Find where the given text appears and provide that cell's center as (x, y) coordinate. 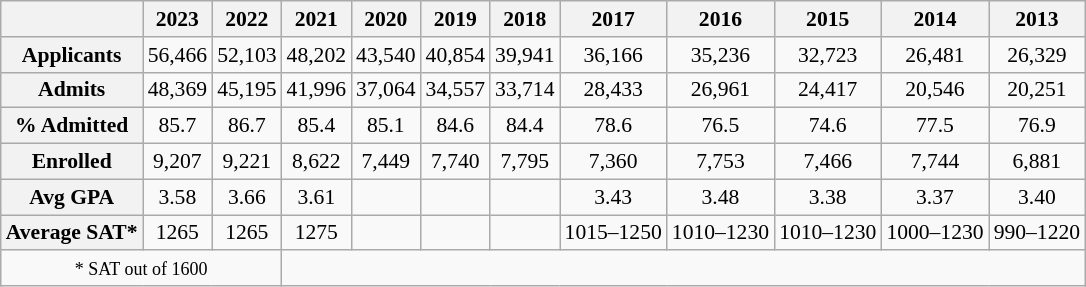
Average SAT* (72, 232)
85.4 (316, 126)
7,795 (524, 161)
2023 (178, 19)
1015–1250 (614, 232)
3.37 (934, 197)
2015 (828, 19)
9,221 (246, 161)
41,996 (316, 90)
37,064 (386, 90)
3.61 (316, 197)
34,557 (456, 90)
3.48 (720, 197)
2018 (524, 19)
2020 (386, 19)
86.7 (246, 126)
7,360 (614, 161)
3.43 (614, 197)
36,166 (614, 54)
48,369 (178, 90)
2017 (614, 19)
20,251 (1037, 90)
84.4 (524, 126)
45,195 (246, 90)
33,714 (524, 90)
84.6 (456, 126)
7,753 (720, 161)
2013 (1037, 19)
9,207 (178, 161)
26,961 (720, 90)
Admits (72, 90)
48,202 (316, 54)
7,466 (828, 161)
26,329 (1037, 54)
2022 (246, 19)
Avg GPA (72, 197)
3.58 (178, 197)
40,854 (456, 54)
77.5 (934, 126)
32,723 (828, 54)
76.9 (1037, 126)
76.5 (720, 126)
39,941 (524, 54)
3.38 (828, 197)
85.1 (386, 126)
1275 (316, 232)
2021 (316, 19)
2014 (934, 19)
Enrolled (72, 161)
6,881 (1037, 161)
2016 (720, 19)
990–1220 (1037, 232)
2019 (456, 19)
8,622 (316, 161)
7,740 (456, 161)
1000–1230 (934, 232)
35,236 (720, 54)
56,466 (178, 54)
20,546 (934, 90)
7,744 (934, 161)
85.7 (178, 126)
28,433 (614, 90)
43,540 (386, 54)
7,449 (386, 161)
52,103 (246, 54)
3.66 (246, 197)
* SAT out of 1600 (142, 268)
% Admitted (72, 126)
78.6 (614, 126)
Applicants (72, 54)
24,417 (828, 90)
3.40 (1037, 197)
26,481 (934, 54)
74.6 (828, 126)
